Search for the cell housing the specified text and yield its [x, y] center coordinate. 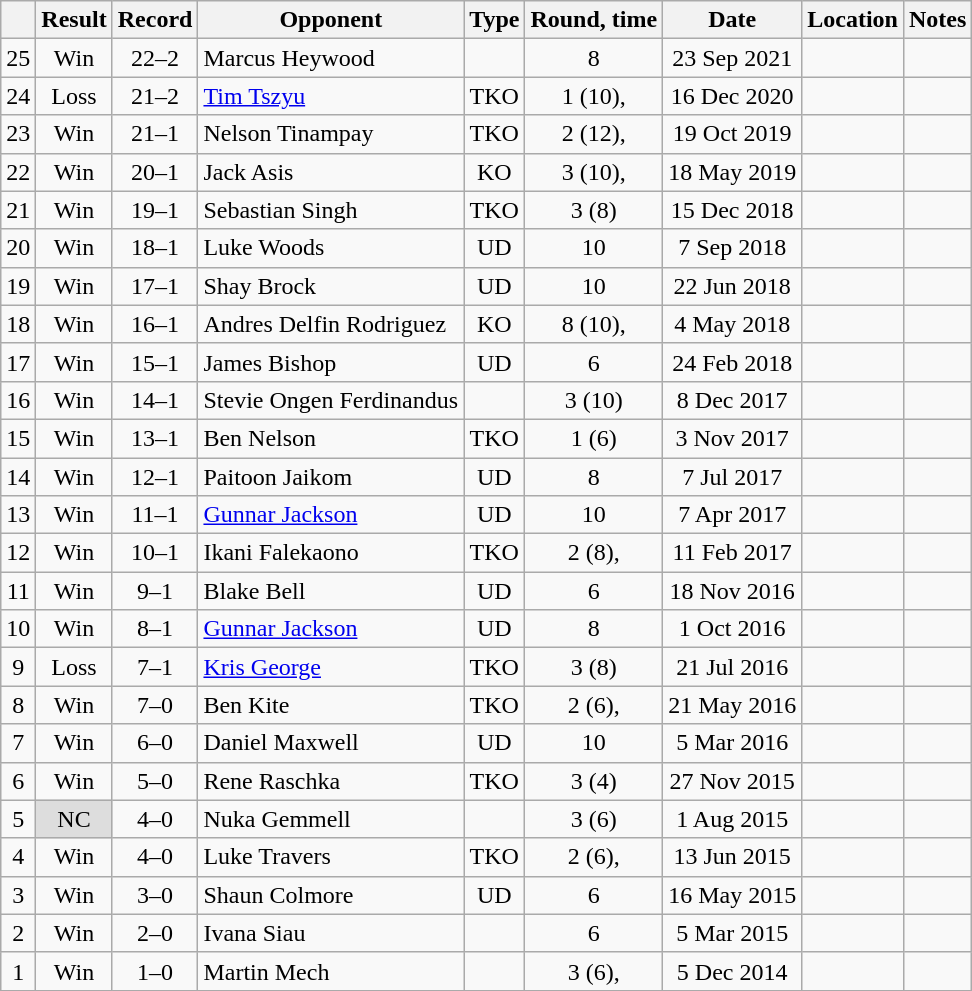
23 Sep 2021 [732, 58]
Ikani Falekaono [331, 553]
Date [732, 20]
15 [18, 438]
8 Dec 2017 [732, 400]
17 [18, 362]
13 [18, 515]
Location [853, 20]
14–1 [155, 400]
3 Nov 2017 [732, 438]
Result [74, 20]
Shaun Colmore [331, 895]
Rene Raschka [331, 781]
21–2 [155, 96]
3 (10) [594, 400]
4 May 2018 [732, 324]
20–1 [155, 172]
Shay Brock [331, 286]
Luke Travers [331, 857]
1 (6) [594, 438]
Paitoon Jaikom [331, 477]
15 Dec 2018 [732, 210]
Nelson Tinampay [331, 134]
2 [18, 933]
NC [74, 819]
7 Sep 2018 [732, 248]
1 [18, 971]
Andres Delfin Rodriguez [331, 324]
7–1 [155, 667]
11 [18, 591]
21–1 [155, 134]
14 [18, 477]
Opponent [331, 20]
20 [18, 248]
17–1 [155, 286]
21 May 2016 [732, 705]
23 [18, 134]
16 May 2015 [732, 895]
4 [18, 857]
3 (10), [594, 172]
22 [18, 172]
Ben Kite [331, 705]
5 Mar 2015 [732, 933]
Martin Mech [331, 971]
Type [494, 20]
18 [18, 324]
10–1 [155, 553]
7 [18, 743]
8–1 [155, 629]
Kris George [331, 667]
1 (10), [594, 96]
Sebastian Singh [331, 210]
Round, time [594, 20]
Stevie Ongen Ferdinandus [331, 400]
8 (10), [594, 324]
2–0 [155, 933]
7 Apr 2017 [732, 515]
21 Jul 2016 [732, 667]
19 [18, 286]
1–0 [155, 971]
5 Dec 2014 [732, 971]
5–0 [155, 781]
2 (8), [594, 553]
24 [18, 96]
3 (6) [594, 819]
22–2 [155, 58]
Nuka Gemmell [331, 819]
13–1 [155, 438]
Ben Nelson [331, 438]
3 (6), [594, 971]
Notes [937, 20]
13 Jun 2015 [732, 857]
1 Oct 2016 [732, 629]
6–0 [155, 743]
19–1 [155, 210]
24 Feb 2018 [732, 362]
Blake Bell [331, 591]
9 [18, 667]
19 Oct 2019 [732, 134]
3–0 [155, 895]
Daniel Maxwell [331, 743]
27 Nov 2015 [732, 781]
18–1 [155, 248]
7–0 [155, 705]
Ivana Siau [331, 933]
Tim Tszyu [331, 96]
1 Aug 2015 [732, 819]
3 [18, 895]
11–1 [155, 515]
Record [155, 20]
5 [18, 819]
12–1 [155, 477]
21 [18, 210]
16 [18, 400]
16 Dec 2020 [732, 96]
22 Jun 2018 [732, 286]
15–1 [155, 362]
11 Feb 2017 [732, 553]
18 Nov 2016 [732, 591]
7 Jul 2017 [732, 477]
Luke Woods [331, 248]
9–1 [155, 591]
16–1 [155, 324]
18 May 2019 [732, 172]
James Bishop [331, 362]
Marcus Heywood [331, 58]
25 [18, 58]
Jack Asis [331, 172]
3 (4) [594, 781]
5 Mar 2016 [732, 743]
2 (12), [594, 134]
12 [18, 553]
